Pinpoint the cell where the given text exists, returning its [X, Y] midpoint coordinate. 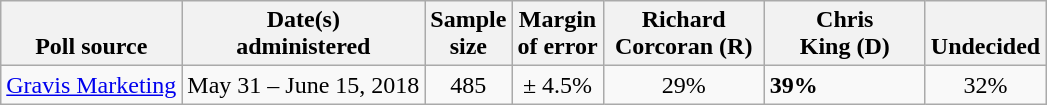
Poll source [92, 34]
32% [985, 85]
Marginof error [558, 34]
ChrisKing (D) [844, 34]
Gravis Marketing [92, 85]
Samplesize [468, 34]
485 [468, 85]
Date(s)administered [304, 34]
May 31 – June 15, 2018 [304, 85]
29% [684, 85]
± 4.5% [558, 85]
RichardCorcoran (R) [684, 34]
Undecided [985, 34]
39% [844, 85]
